Find where the given text appears and provide that cell's center as [X, Y] coordinate. 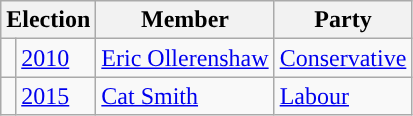
2015 [56, 96]
Conservative [343, 58]
2010 [56, 58]
Member [185, 20]
Labour [343, 96]
Eric Ollerenshaw [185, 58]
Party [343, 20]
Election [48, 20]
Cat Smith [185, 96]
